Scan for the cell matching the given text and deliver its (X, Y) coordinate at center. 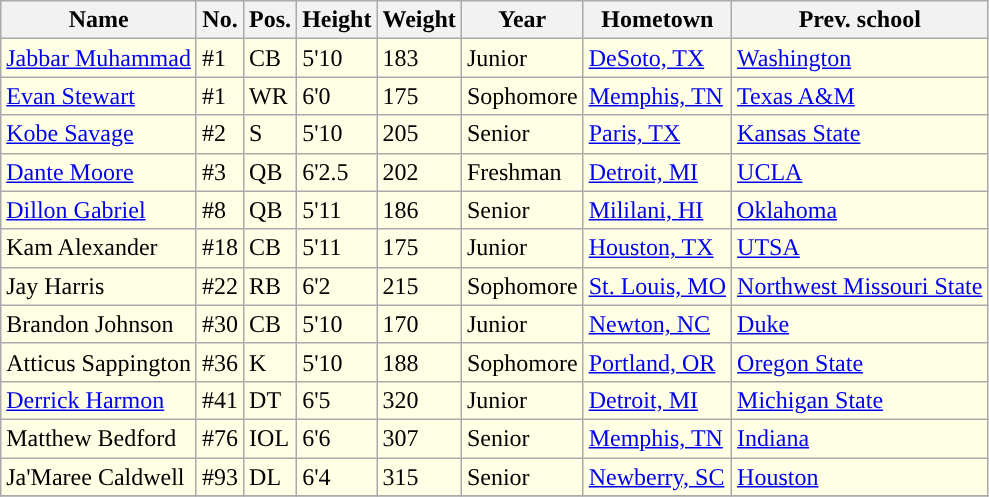
#30 (220, 324)
Atticus Sappington (99, 362)
215 (419, 286)
6'2 (337, 286)
IOL (270, 438)
S (270, 134)
Jay Harris (99, 286)
Ja'Maree Caldwell (99, 477)
Oregon State (860, 362)
Northwest Missouri State (860, 286)
Washington (860, 58)
320 (419, 400)
Dante Moore (99, 172)
#18 (220, 248)
183 (419, 58)
Kobe Savage (99, 134)
Evan Stewart (99, 96)
170 (419, 324)
Indiana (860, 438)
315 (419, 477)
Duke (860, 324)
Kam Alexander (99, 248)
Matthew Bedford (99, 438)
Freshman (522, 172)
DeSoto, TX (657, 58)
Year (522, 20)
DT (270, 400)
#76 (220, 438)
Oklahoma (860, 210)
Height (337, 20)
UTSA (860, 248)
Houston, TX (657, 248)
#2 (220, 134)
St. Louis, MO (657, 286)
Portland, OR (657, 362)
Newberry, SC (657, 477)
Pos. (270, 20)
UCLA (860, 172)
Newton, NC (657, 324)
#36 (220, 362)
Paris, TX (657, 134)
RB (270, 286)
6'5 (337, 400)
Name (99, 20)
Dillon Gabriel (99, 210)
205 (419, 134)
Texas A&M (860, 96)
6'0 (337, 96)
307 (419, 438)
Kansas State (860, 134)
Houston (860, 477)
#3 (220, 172)
WR (270, 96)
Michigan State (860, 400)
Prev. school (860, 20)
DL (270, 477)
6'6 (337, 438)
No. (220, 20)
188 (419, 362)
#41 (220, 400)
K (270, 362)
#8 (220, 210)
6'2.5 (337, 172)
Weight (419, 20)
#22 (220, 286)
6'4 (337, 477)
Hometown (657, 20)
Derrick Harmon (99, 400)
186 (419, 210)
#93 (220, 477)
Brandon Johnson (99, 324)
202 (419, 172)
Mililani, HI (657, 210)
Jabbar Muhammad (99, 58)
